Locate the cell with the specified text and output its [X, Y] center coordinate. 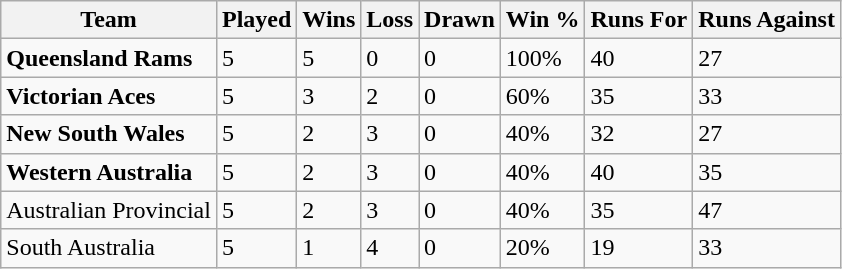
Runs Against [767, 20]
60% [542, 96]
47 [767, 210]
Drawn [460, 20]
Loss [390, 20]
19 [639, 248]
Victorian Aces [109, 96]
Team [109, 20]
New South Wales [109, 134]
4 [390, 248]
Runs For [639, 20]
100% [542, 58]
Queensland Rams [109, 58]
Australian Provincial [109, 210]
Played [256, 20]
Wins [329, 20]
32 [639, 134]
Win % [542, 20]
1 [329, 248]
South Australia [109, 248]
Western Australia [109, 172]
20% [542, 248]
